Identify which cell holds the provided text, then report its (X, Y) central coordinate. 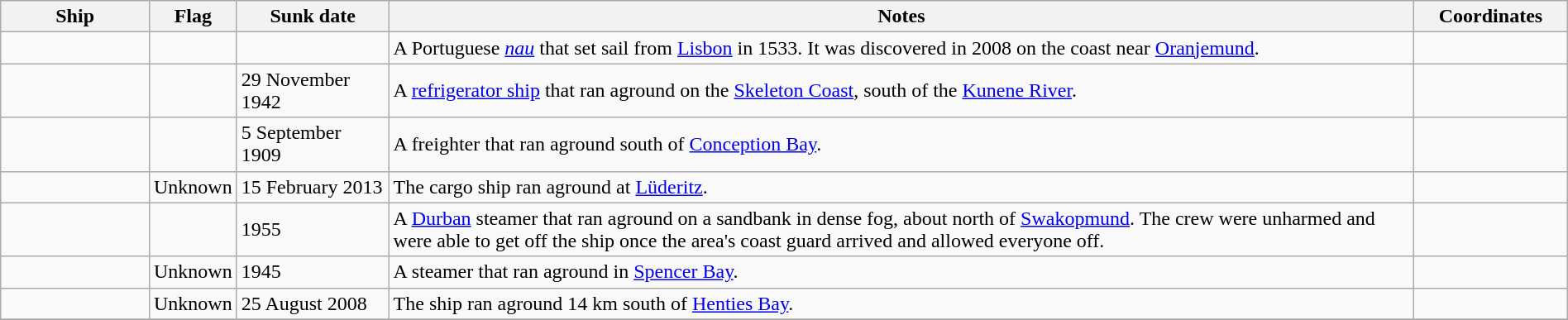
5 September 1909 (313, 144)
Flag (193, 17)
15 February 2013 (313, 187)
1955 (313, 230)
25 August 2008 (313, 303)
A Portuguese nau that set sail from Lisbon in 1533. It was discovered in 2008 on the coast near Oranjemund. (901, 48)
A freighter that ran aground south of Conception Bay. (901, 144)
A refrigerator ship that ran aground on the Skeleton Coast, south of the Kunene River. (901, 91)
1945 (313, 272)
Coordinates (1491, 17)
Ship (75, 17)
A steamer that ran aground in Spencer Bay. (901, 272)
29 November 1942 (313, 91)
Sunk date (313, 17)
The cargo ship ran aground at Lüderitz. (901, 187)
The ship ran aground 14 km south of Henties Bay. (901, 303)
Notes (901, 17)
